Output the (X, Y) coordinate of the center of the cell containing the given text.  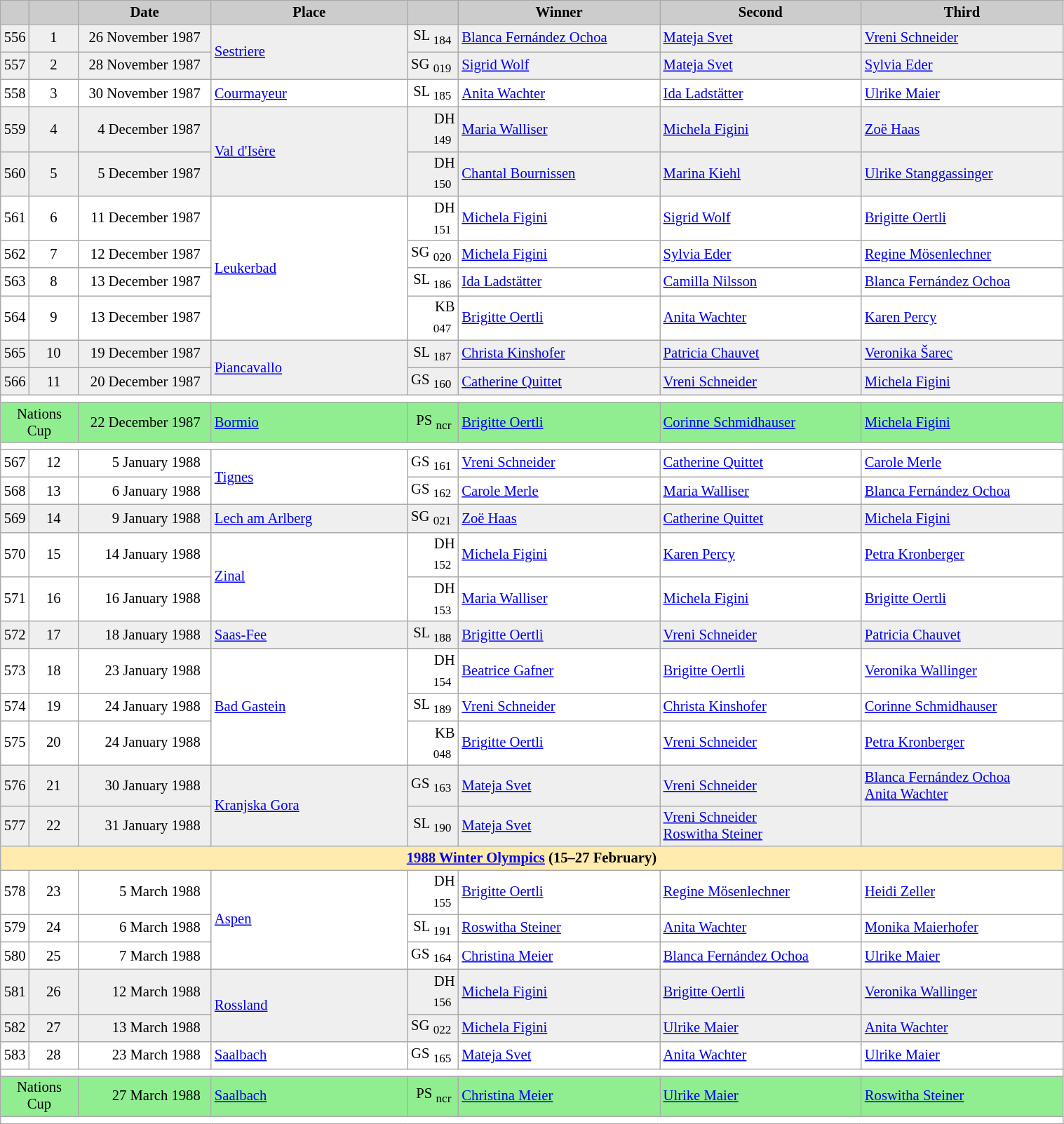
SL 185 (433, 93)
12 (53, 463)
28 November 1987 (144, 66)
575 (15, 743)
562 (15, 254)
572 (15, 635)
30 January 1988 (144, 785)
577 (15, 826)
580 (15, 955)
25 (53, 955)
Second (760, 12)
Marina Kiehl (760, 174)
KB 047 (433, 317)
DH 153 (433, 599)
Ulrike Stanggassinger (962, 174)
5 December 1987 (144, 174)
Heidi Zeller (962, 892)
DH 149 (433, 129)
Tignes (309, 477)
10 (53, 353)
GS 165 (433, 1055)
SL 190 (433, 826)
Aspen (309, 919)
16 January 1988 (144, 599)
4 (53, 129)
4 December 1987 (144, 129)
5 January 1988 (144, 463)
SG 020 (433, 254)
Camilla Nilsson (760, 282)
Winner (558, 12)
579 (15, 928)
583 (15, 1055)
24 (53, 928)
570 (15, 554)
578 (15, 892)
6 (53, 217)
SL 189 (433, 707)
17 (53, 635)
30 November 1987 (144, 93)
22 December 1987 (144, 422)
12 December 1987 (144, 254)
23 January 1988 (144, 670)
Bormio (309, 422)
573 (15, 670)
SG 022 (433, 1028)
Leukerbad (309, 268)
DH 155 (433, 892)
SG 021 (433, 517)
DH 150 (433, 174)
14 (53, 517)
22 (53, 826)
18 (53, 670)
12 March 1988 (144, 991)
11 December 1987 (144, 217)
Saas-Fee (309, 635)
GS 164 (433, 955)
18 January 1988 (144, 635)
576 (15, 785)
Monika Maierhofer (962, 928)
Sestriere (309, 52)
Place (309, 12)
31 January 1988 (144, 826)
556 (15, 38)
13 (53, 491)
Veronika Šarec (962, 353)
SL 186 (433, 282)
560 (15, 174)
26 November 1987 (144, 38)
SL 191 (433, 928)
SL 184 (433, 38)
Piancavallo (309, 367)
1988 Winter Olympics (15–27 February) (532, 858)
16 (53, 599)
561 (15, 217)
3 (53, 93)
9 (53, 317)
GS 163 (433, 785)
Zinal (309, 576)
569 (15, 517)
Lech am Arlberg (309, 517)
20 (53, 743)
GS 162 (433, 491)
568 (15, 491)
14 January 1988 (144, 554)
DH 154 (433, 670)
Beatrice Gafner (558, 670)
26 (53, 991)
Bad Gastein (309, 707)
SG 019 (433, 66)
2 (53, 66)
7 March 1988 (144, 955)
582 (15, 1028)
5 (53, 174)
7 (53, 254)
27 March 1988 (144, 1096)
11 (53, 381)
DH 156 (433, 991)
Vreni Schneider Roswitha Steiner (760, 826)
566 (15, 381)
23 March 1988 (144, 1055)
567 (15, 463)
15 (53, 554)
19 December 1987 (144, 353)
Blanca Fernández Ochoa Anita Wachter (962, 785)
13 March 1988 (144, 1028)
574 (15, 707)
565 (15, 353)
Courmayeur (309, 93)
571 (15, 599)
1 (53, 38)
6 March 1988 (144, 928)
8 (53, 282)
21 (53, 785)
23 (53, 892)
SL 187 (433, 353)
DH 152 (433, 554)
558 (15, 93)
564 (15, 317)
28 (53, 1055)
Third (962, 12)
GS 160 (433, 381)
9 January 1988 (144, 517)
Val d'Isère (309, 151)
6 January 1988 (144, 491)
5 March 1988 (144, 892)
Rossland (309, 1005)
Date (144, 12)
27 (53, 1028)
KB 048 (433, 743)
559 (15, 129)
20 December 1987 (144, 381)
Kranjska Gora (309, 806)
557 (15, 66)
SL 188 (433, 635)
Chantal Bournissen (558, 174)
563 (15, 282)
581 (15, 991)
GS 161 (433, 463)
19 (53, 707)
DH 151 (433, 217)
